Extract the [X, Y] coordinate from the center of the cell holding the provided text.  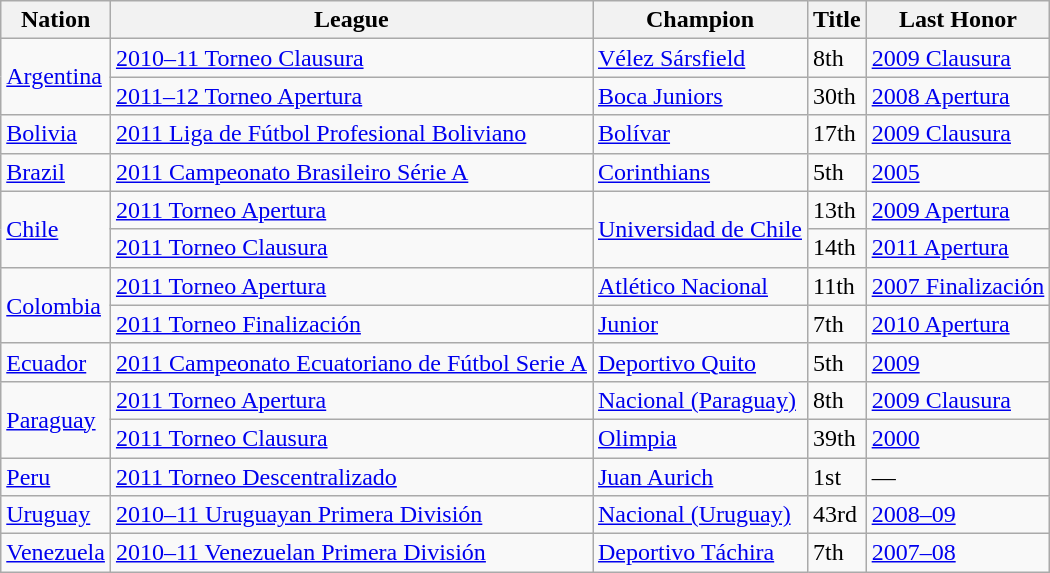
Nacional (Uruguay) [700, 515]
2011 Campeonato Brasileiro Série A [351, 172]
Uruguay [56, 515]
Ecuador [56, 362]
Nacional (Paraguay) [700, 400]
Atlético Nacional [700, 286]
Juan Aurich [700, 477]
43rd [838, 515]
2011 Campeonato Ecuatoriano de Fútbol Serie A [351, 362]
2010–11 Venezuelan Primera División [351, 553]
2010–11 Uruguayan Primera División [351, 515]
Deportivo Quito [700, 362]
2011 Torneo Finalización [351, 324]
— [958, 477]
Paraguay [56, 419]
2005 [958, 172]
17th [838, 134]
Colombia [56, 305]
Peru [56, 477]
11th [838, 286]
2011 Apertura [958, 248]
2000 [958, 438]
Last Honor [958, 20]
39th [838, 438]
Venezuela [56, 553]
Brazil [56, 172]
Boca Juniors [700, 96]
Argentina [56, 77]
2011–12 Torneo Apertura [351, 96]
2011 Torneo Descentralizado [351, 477]
Title [838, 20]
2009 [958, 362]
2010 Apertura [958, 324]
2008 Apertura [958, 96]
Bolívar [700, 134]
Junior [700, 324]
Nation [56, 20]
2010–11 Torneo Clausura [351, 58]
Universidad de Chile [700, 229]
Vélez Sársfield [700, 58]
Olimpia [700, 438]
2007 Finalización [958, 286]
Chile [56, 229]
2011 Liga de Fútbol Profesional Boliviano [351, 134]
2009 Apertura [958, 210]
14th [838, 248]
13th [838, 210]
Deportivo Táchira [700, 553]
Bolivia [56, 134]
30th [838, 96]
2008–09 [958, 515]
2007–08 [958, 553]
Champion [700, 20]
Corinthians [700, 172]
1st [838, 477]
League [351, 20]
